Output the (X, Y) coordinate of the center of the cell containing the given text.  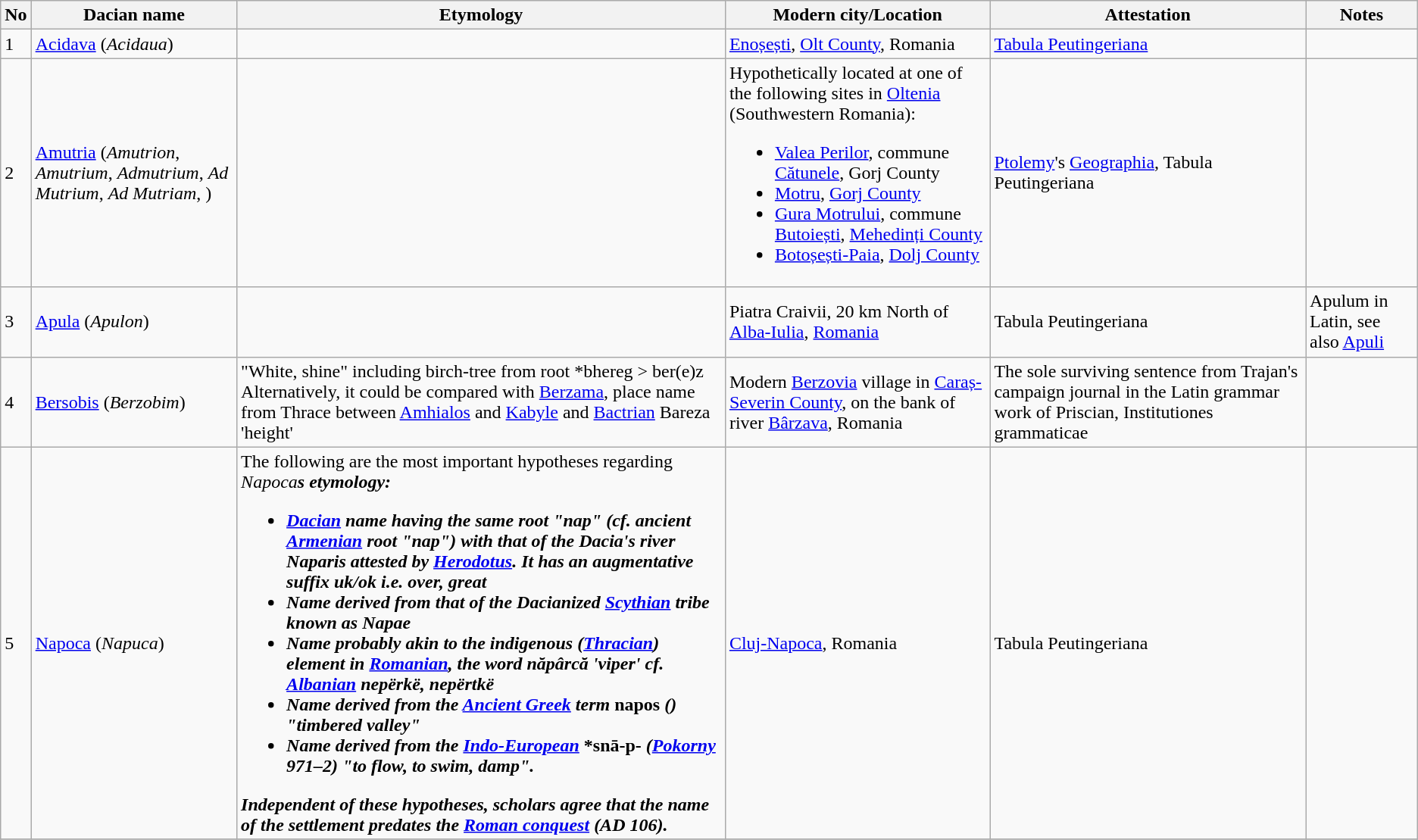
2 (16, 173)
Cluj-Napoca, Romania (857, 643)
Modern city/Location (857, 15)
Bersobis (Berzobim) (133, 401)
No (16, 15)
The sole surviving sentence from Trajan's campaign journal in the Latin grammar work of Priscian, Institutiones grammaticae (1148, 401)
Apula (Apulon) (133, 322)
Amutria (Amutrion, Amutrium, Admutrium, Ad Mutrium, Ad Mutriam, ) (133, 173)
4 (16, 401)
Acidava (Acidaua) (133, 44)
Attestation (1148, 15)
Napoca (Napuca) (133, 643)
Notes (1362, 15)
Modern Berzovia village in Caraș-Severin County, on the bank of river Bârzava, Romania (857, 401)
Ptolemy's Geographia, Tabula Peutingeriana (1148, 173)
5 (16, 643)
Dacian name (133, 15)
Apulum in Latin, see also Apuli (1362, 322)
3 (16, 322)
Etymology (482, 15)
1 (16, 44)
Piatra Craivii, 20 km North of Alba-Iulia, Romania (857, 322)
Enoșești, Olt County, Romania (857, 44)
